Provide the [X, Y] coordinate of the cell's center where the given text is located.  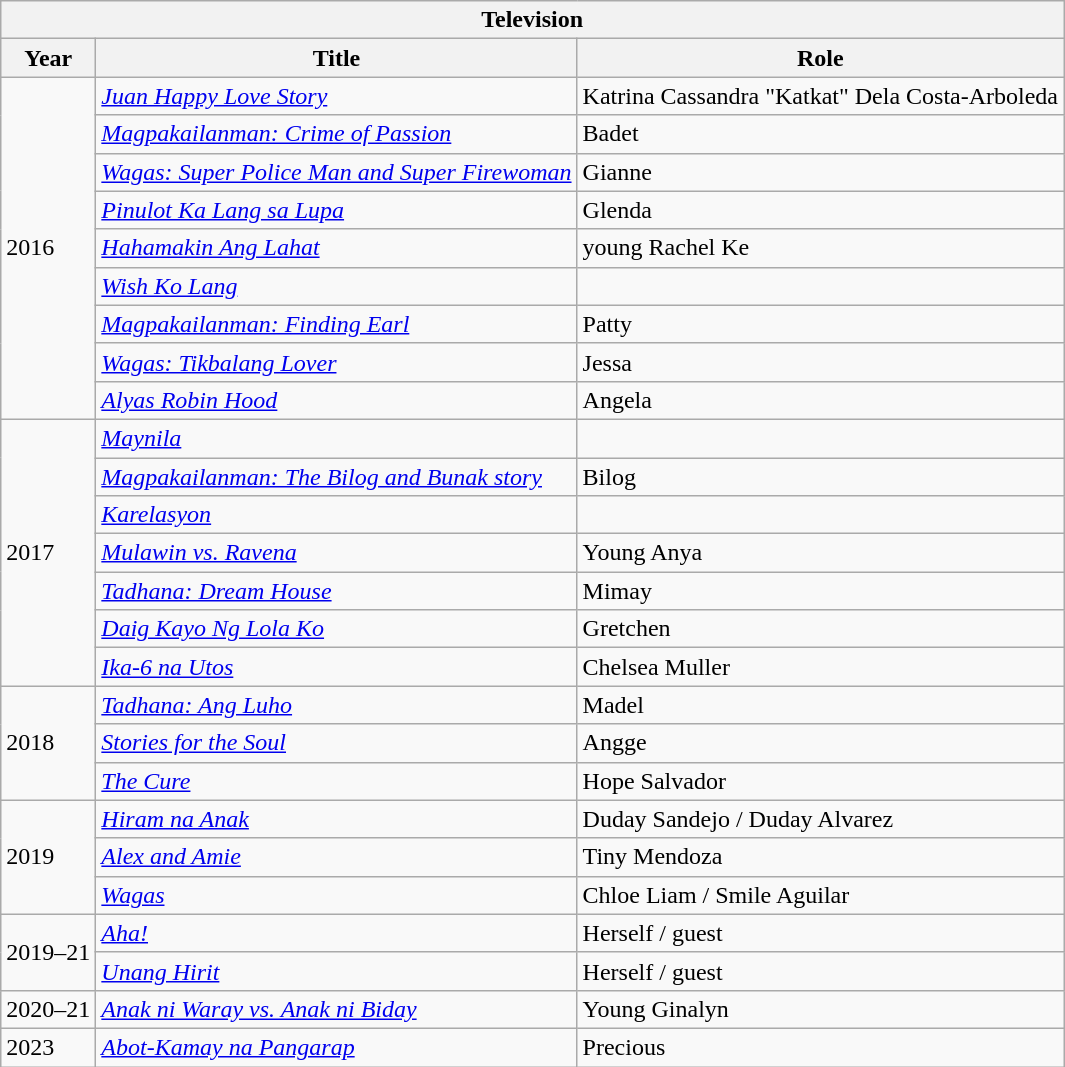
Magpakailanman: Finding Earl [336, 324]
Pinulot Ka Lang sa Lupa [336, 210]
Mulawin vs. Ravena [336, 553]
Magpakailanman: Crime of Passion [336, 134]
young Rachel Ke [820, 248]
Hahamakin Ang Lahat [336, 248]
Madel [820, 705]
2018 [48, 743]
Television [532, 20]
Chloe Liam / Smile Aguilar [820, 895]
2019–21 [48, 952]
Alyas Robin Hood [336, 400]
Stories for the Soul [336, 743]
Young Anya [820, 553]
Bilog [820, 477]
Ika-6 na Utos [336, 667]
Chelsea Muller [820, 667]
Patty [820, 324]
2017 [48, 552]
Juan Happy Love Story [336, 96]
Katrina Cassandra "Katkat" Dela Costa-Arboleda [820, 96]
Unang Hirit [336, 971]
Young Ginalyn [820, 1009]
The Cure [336, 781]
Abot-Kamay na Pangarap [336, 1047]
Duday Sandejo / Duday Alvarez [820, 819]
Year [48, 58]
Aha! [336, 933]
Wagas: Tikbalang Lover [336, 362]
Karelasyon [336, 515]
Alex and Amie [336, 857]
2020–21 [48, 1009]
Tadhana: Dream House [336, 591]
2023 [48, 1047]
Precious [820, 1047]
Tadhana: Ang Luho [336, 705]
Daig Kayo Ng Lola Ko [336, 629]
Wish Ko Lang [336, 286]
Mimay [820, 591]
Role [820, 58]
Tiny Mendoza [820, 857]
Gianne [820, 172]
2019 [48, 857]
Angge [820, 743]
Jessa [820, 362]
Wagas: Super Police Man and Super Firewoman [336, 172]
Maynila [336, 438]
Gretchen [820, 629]
Angela [820, 400]
Title [336, 58]
Anak ni Waray vs. Anak ni Biday [336, 1009]
Badet [820, 134]
Glenda [820, 210]
Magpakailanman: The Bilog and Bunak story [336, 477]
2016 [48, 248]
Hope Salvador [820, 781]
Wagas [336, 895]
Hiram na Anak [336, 819]
